From the cell containing the given text, extract its center point as (X, Y) coordinate. 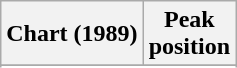
Chart (1989) (72, 34)
Peakposition (189, 34)
